Search for the cell housing the specified text and yield its (X, Y) center coordinate. 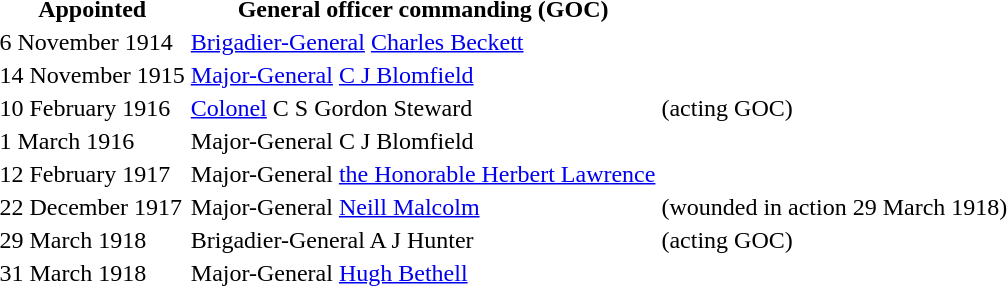
Brigadier-General Charles Beckett (423, 42)
Major-General Neill Malcolm (423, 207)
Colonel C S Gordon Steward (423, 108)
Brigadier-General A J Hunter (423, 240)
Major-General the Honorable Herbert Lawrence (423, 174)
